Return the (X, Y) coordinate for the center point of the cell that contains the specified text.  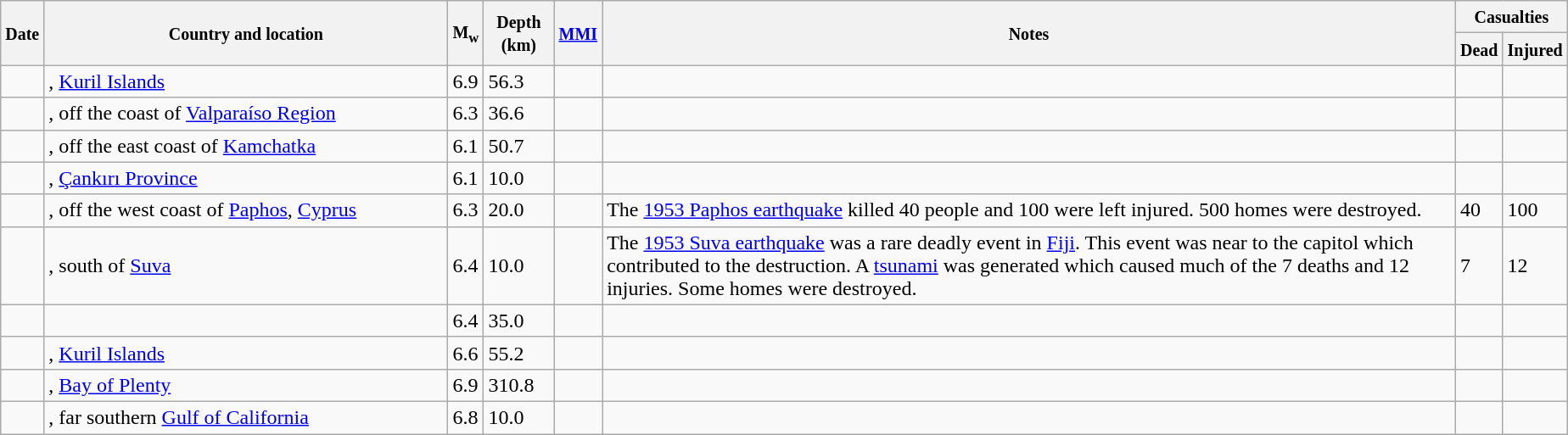
Casualties (1511, 17)
, far southern Gulf of California (246, 417)
Notes (1029, 33)
, off the west coast of Paphos, Cyprus (246, 210)
7 (1479, 265)
55.2 (519, 353)
6.8 (466, 417)
Dead (1479, 49)
35.0 (519, 321)
Depth (km) (519, 33)
100 (1535, 210)
Injured (1535, 49)
Date (22, 33)
, off the coast of Valparaíso Region (246, 114)
MMI (579, 33)
20.0 (519, 210)
40 (1479, 210)
The 1953 Paphos earthquake killed 40 people and 100 were left injured. 500 homes were destroyed. (1029, 210)
, Çankırı Province (246, 178)
12 (1535, 265)
, off the east coast of Kamchatka (246, 146)
, south of Suva (246, 265)
36.6 (519, 114)
Country and location (246, 33)
Mw (466, 33)
310.8 (519, 385)
, Bay of Plenty (246, 385)
6.6 (466, 353)
50.7 (519, 146)
56.3 (519, 81)
